Extract the (x, y) coordinate from the center of the cell holding the provided text.  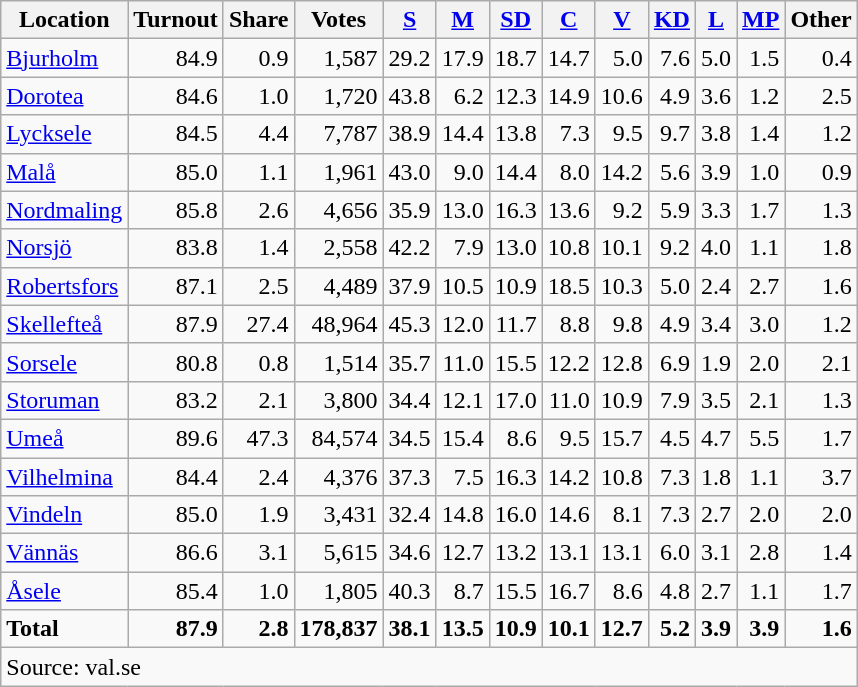
12.0 (462, 324)
4,376 (338, 477)
84,574 (338, 438)
85.4 (176, 591)
11.7 (516, 324)
10.3 (622, 286)
16.0 (516, 515)
14.9 (568, 96)
3.8 (716, 134)
S (410, 20)
14.7 (568, 58)
Source: val.se (429, 667)
10.5 (462, 286)
178,837 (338, 629)
0.4 (821, 58)
5,615 (338, 553)
6.0 (672, 553)
3.7 (821, 477)
13.2 (516, 553)
4,656 (338, 210)
15.7 (622, 438)
KD (672, 20)
8.7 (462, 591)
C (568, 20)
12.1 (462, 400)
Åsele (64, 591)
Vilhelmina (64, 477)
Other (821, 20)
13.8 (516, 134)
Sorsele (64, 362)
4.7 (716, 438)
13.6 (568, 210)
3,431 (338, 515)
3.6 (716, 96)
L (716, 20)
35.7 (410, 362)
10.6 (622, 96)
45.3 (410, 324)
87.1 (176, 286)
1,961 (338, 172)
5.5 (760, 438)
3,800 (338, 400)
37.9 (410, 286)
4.4 (258, 134)
9.8 (622, 324)
Lycksele (64, 134)
38.1 (410, 629)
12.2 (568, 362)
32.4 (410, 515)
Norsjö (64, 248)
Dorotea (64, 96)
17.0 (516, 400)
16.7 (568, 591)
8.0 (568, 172)
1,587 (338, 58)
1,805 (338, 591)
15.4 (462, 438)
1,514 (338, 362)
42.2 (410, 248)
80.8 (176, 362)
83.2 (176, 400)
9.0 (462, 172)
5.6 (672, 172)
4.0 (716, 248)
4,489 (338, 286)
37.3 (410, 477)
34.5 (410, 438)
12.3 (516, 96)
Malå (64, 172)
6.9 (672, 362)
Skellefteå (64, 324)
0.8 (258, 362)
84.9 (176, 58)
Votes (338, 20)
Robertsfors (64, 286)
SD (516, 20)
7.5 (462, 477)
12.8 (622, 362)
84.4 (176, 477)
9.7 (672, 134)
89.6 (176, 438)
3.5 (716, 400)
1.5 (760, 58)
86.6 (176, 553)
84.5 (176, 134)
18.5 (568, 286)
83.8 (176, 248)
3.0 (760, 324)
2.6 (258, 210)
Bjurholm (64, 58)
48,964 (338, 324)
27.4 (258, 324)
14.8 (462, 515)
7,787 (338, 134)
47.3 (258, 438)
Turnout (176, 20)
6.2 (462, 96)
35.9 (410, 210)
MP (760, 20)
14.6 (568, 515)
3.4 (716, 324)
Storuman (64, 400)
8.8 (568, 324)
Nordmaling (64, 210)
1,720 (338, 96)
13.5 (462, 629)
V (622, 20)
Location (64, 20)
Vännäs (64, 553)
8.1 (622, 515)
34.4 (410, 400)
17.9 (462, 58)
34.6 (410, 553)
7.6 (672, 58)
4.8 (672, 591)
5.9 (672, 210)
43.0 (410, 172)
4.5 (672, 438)
5.2 (672, 629)
Vindeln (64, 515)
Share (258, 20)
Umeå (64, 438)
85.8 (176, 210)
84.6 (176, 96)
2,558 (338, 248)
29.2 (410, 58)
Total (64, 629)
M (462, 20)
40.3 (410, 591)
43.8 (410, 96)
18.7 (516, 58)
3.3 (716, 210)
38.9 (410, 134)
